For the text-containing cell, return its midpoint in (x, y) coordinate format. 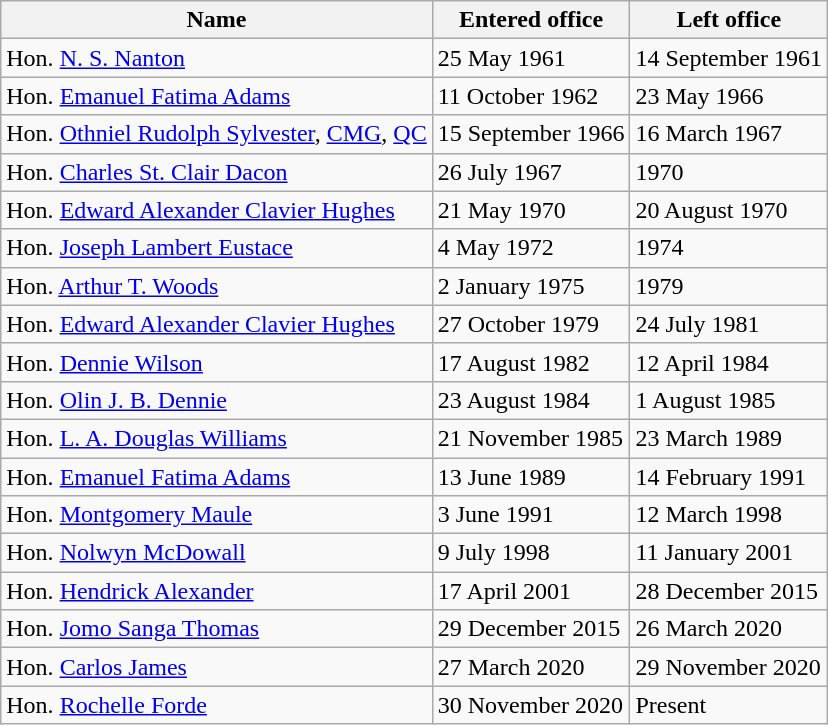
Present (729, 705)
27 October 1979 (531, 324)
Left office (729, 20)
27 March 2020 (531, 667)
1970 (729, 172)
14 September 1961 (729, 58)
26 March 2020 (729, 629)
12 April 1984 (729, 362)
14 February 1991 (729, 477)
3 June 1991 (531, 515)
Hon. Rochelle Forde (216, 705)
Hon. Othniel Rudolph Sylvester, CMG, QC (216, 134)
23 August 1984 (531, 400)
15 September 1966 (531, 134)
2 January 1975 (531, 286)
21 May 1970 (531, 210)
1979 (729, 286)
28 December 2015 (729, 591)
30 November 2020 (531, 705)
1974 (729, 248)
1 August 1985 (729, 400)
11 October 1962 (531, 96)
23 May 1966 (729, 96)
Hon. Arthur T. Woods (216, 286)
Name (216, 20)
Hon. Hendrick Alexander (216, 591)
Hon. Jomo Sanga Thomas (216, 629)
Hon. Charles St. Clair Dacon (216, 172)
Hon. Joseph Lambert Eustace (216, 248)
9 July 1998 (531, 553)
29 November 2020 (729, 667)
11 January 2001 (729, 553)
21 November 1985 (531, 438)
Hon. Dennie Wilson (216, 362)
26 July 1967 (531, 172)
13 June 1989 (531, 477)
Hon. L. A. Douglas Williams (216, 438)
20 August 1970 (729, 210)
17 August 1982 (531, 362)
Hon. Olin J. B. Dennie (216, 400)
16 March 1967 (729, 134)
29 December 2015 (531, 629)
Hon. Nolwyn McDowall (216, 553)
25 May 1961 (531, 58)
Hon. N. S. Nanton (216, 58)
Hon. Montgomery Maule (216, 515)
23 March 1989 (729, 438)
Hon. Carlos James (216, 667)
12 March 1998 (729, 515)
Entered office (531, 20)
17 April 2001 (531, 591)
24 July 1981 (729, 324)
4 May 1972 (531, 248)
